Return (x, y) of the center of cell containing provided text 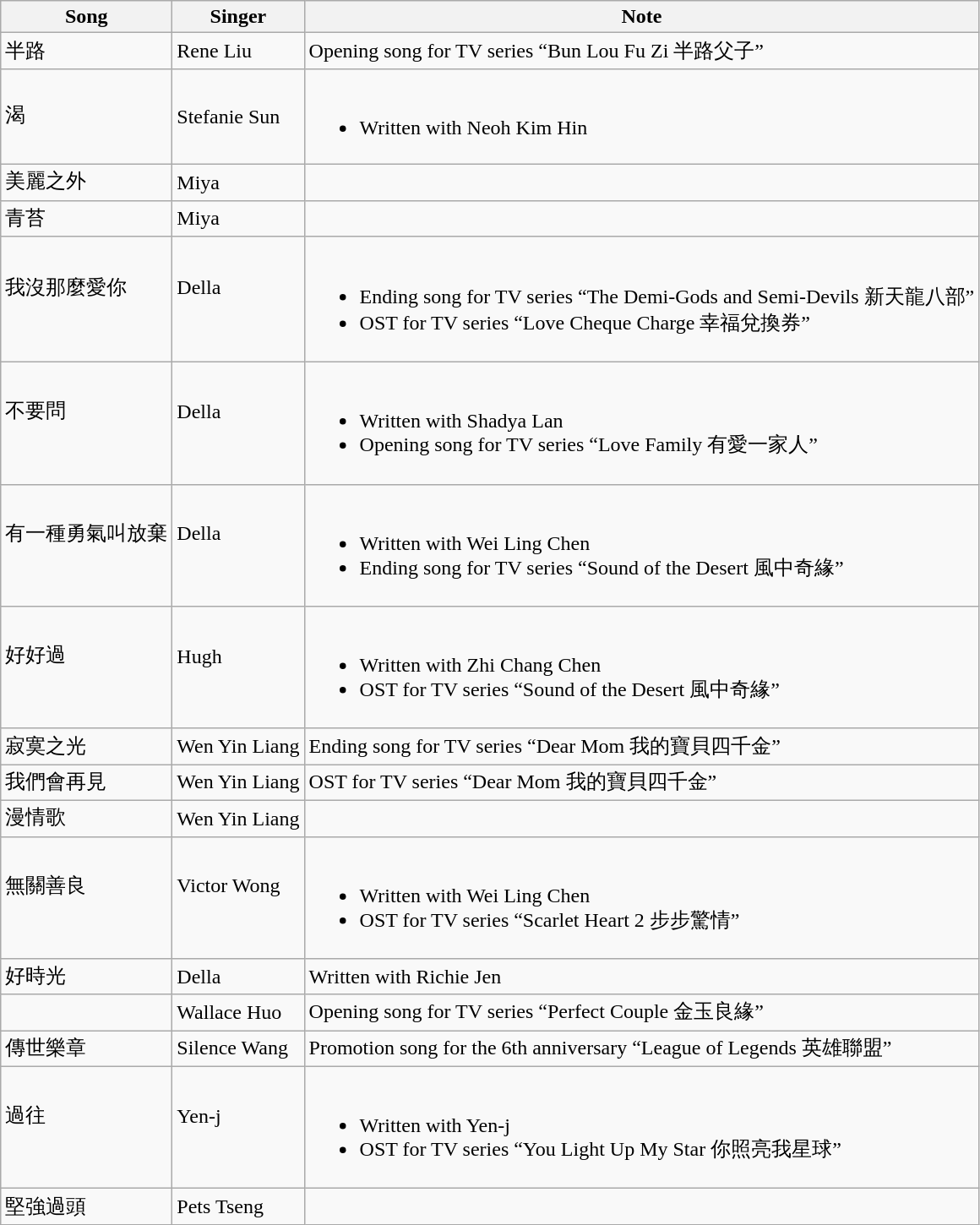
Opening song for TV series “Bun Lou Fu Zi 半路父子” (642, 51)
OST for TV series “Dear Mom 我的寶貝四千金” (642, 782)
Stefanie Sun (238, 117)
Hugh (238, 667)
漫情歌 (86, 818)
不要問 (86, 424)
寂寞之光 (86, 747)
有一種勇氣叫放棄 (86, 546)
渴 (86, 117)
Written with Neoh Kim Hin (642, 117)
Victor Wong (238, 897)
好時光 (86, 977)
美麗之外 (86, 182)
過往 (86, 1127)
我們會再見 (86, 782)
Song (86, 17)
無關善良 (86, 897)
Written with Shadya LanOpening song for TV series “Love Family 有愛一家人” (642, 424)
青苔 (86, 218)
傳世樂章 (86, 1049)
堅強過頭 (86, 1206)
Written with Richie Jen (642, 977)
我沒那麼愛你 (86, 299)
Wallace Huo (238, 1012)
Pets Tseng (238, 1206)
Yen-j (238, 1127)
Singer (238, 17)
Silence Wang (238, 1049)
Opening song for TV series “Perfect Couple 金玉良緣” (642, 1012)
Promotion song for the 6th anniversary “League of Legends 英雄聯盟” (642, 1049)
半路 (86, 51)
Written with Wei Ling ChenOST for TV series “Scarlet Heart 2 步步驚情” (642, 897)
Ending song for TV series “The Demi-Gods and Semi-Devils 新天龍八部”OST for TV series “Love Cheque Charge 幸福兌換券” (642, 299)
Rene Liu (238, 51)
Written with Zhi Chang ChenOST for TV series “Sound of the Desert 風中奇緣” (642, 667)
Written with Yen-jOST for TV series “You Light Up My Star 你照亮我星球” (642, 1127)
Note (642, 17)
好好過 (86, 667)
Ending song for TV series “Dear Mom 我的寶貝四千金” (642, 747)
Written with Wei Ling ChenEnding song for TV series “Sound of the Desert 風中奇緣” (642, 546)
